Capture the cell that displays the provided text and extract its (X, Y) central coordinate. 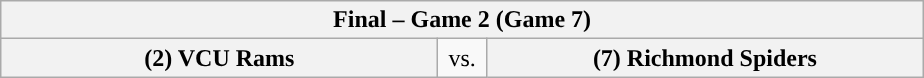
vs. (462, 58)
(7) Richmond Spiders (704, 58)
(2) VCU Rams (220, 58)
Final – Game 2 (Game 7) (462, 20)
